Locate the cell with the specified text and output its (x, y) center coordinate. 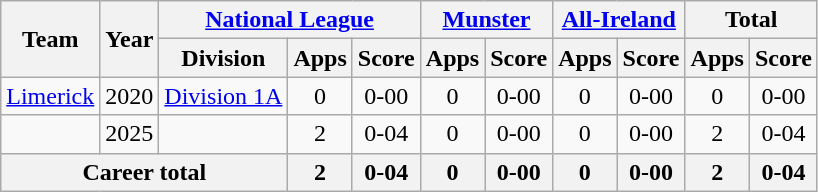
Career total (144, 172)
Division 1A (224, 96)
2020 (130, 96)
Limerick (50, 96)
Year (130, 39)
Team (50, 39)
Munster (486, 20)
All-Ireland (619, 20)
Division (224, 58)
Total (751, 20)
National League (290, 20)
2025 (130, 134)
